Provide the (x, y) coordinate of the cell's center where the given text is located.  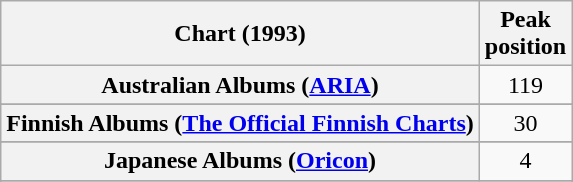
Peakposition (525, 34)
Finnish Albums (The Official Finnish Charts) (240, 123)
4 (525, 161)
30 (525, 123)
119 (525, 85)
Japanese Albums (Oricon) (240, 161)
Australian Albums (ARIA) (240, 85)
Chart (1993) (240, 34)
